Find where the given text appears and provide that cell's center as [X, Y] coordinate. 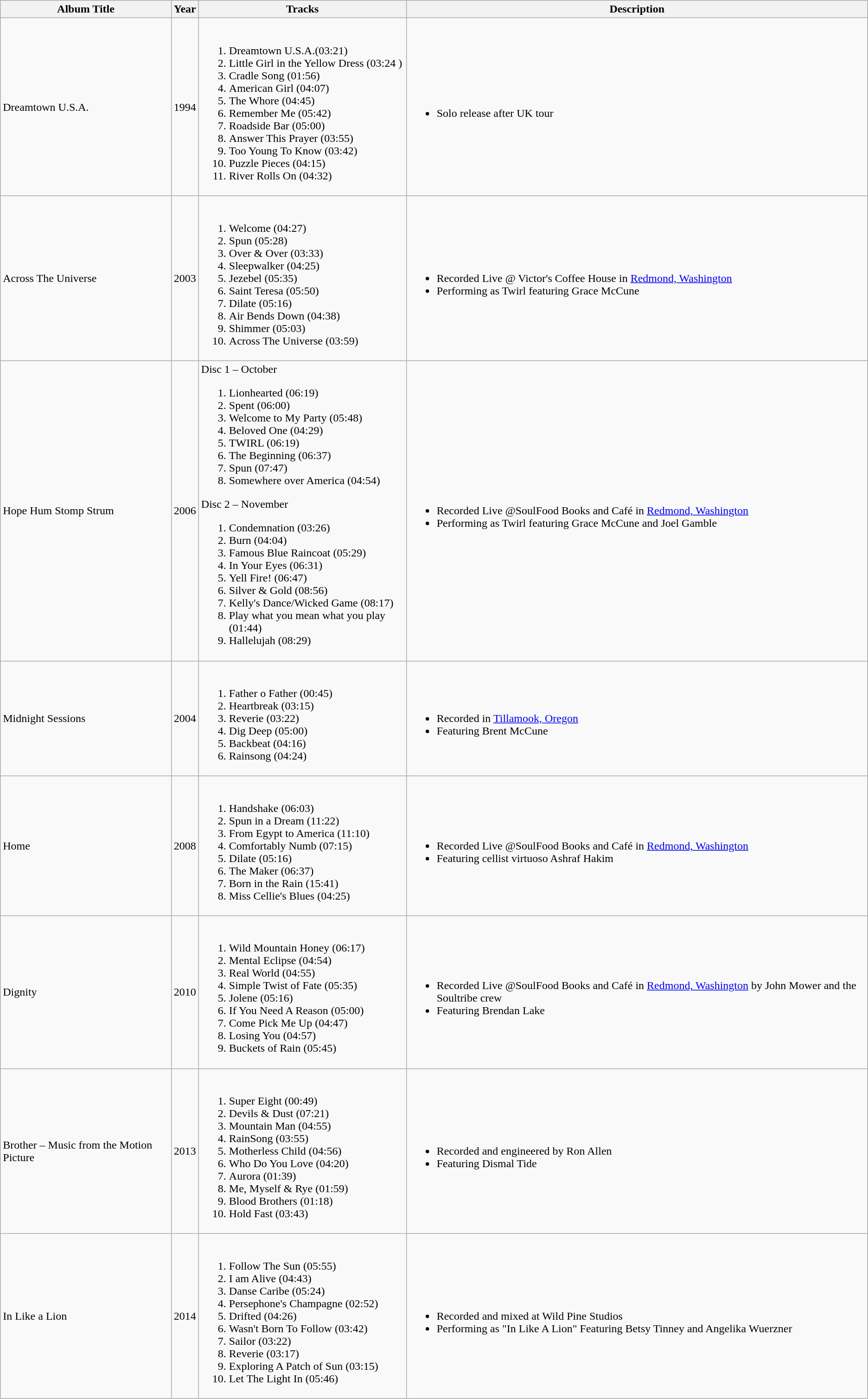
Album Title [86, 9]
Midnight Sessions [86, 718]
2004 [185, 718]
2008 [185, 846]
Hope Hum Stomp Strum [86, 511]
Dreamtown U.S.A. [86, 107]
Recorded and mixed at Wild Pine StudiosPerforming as "In Like A Lion" Featuring Betsy Tinney and Angelika Wuerzner [637, 1316]
2013 [185, 1151]
Father o Father (00:45)Heartbreak (03:15)Reverie (03:22)Dig Deep (05:00)Backbeat (04:16)Rainsong (04:24) [302, 718]
Description [637, 9]
Year [185, 9]
Solo release after UK tour [637, 107]
In Like a Lion [86, 1316]
Across The Universe [86, 278]
Dignity [86, 992]
Recorded and engineered by Ron AllenFeaturing Dismal Tide [637, 1151]
Recorded Live @SoulFood Books and Café in Redmond, WashingtonFeaturing cellist virtuoso Ashraf Hakim [637, 846]
Brother – Music from the Motion Picture [86, 1151]
Home [86, 846]
Recorded Live @SoulFood Books and Café in Redmond, WashingtonPerforming as Twirl featuring Grace McCune and Joel Gamble [637, 511]
Recorded Live @SoulFood Books and Café in Redmond, Washington by John Mower and the Soultribe crewFeaturing Brendan Lake [637, 992]
Recorded in Tillamook, OregonFeaturing Brent McCune [637, 718]
2010 [185, 992]
2003 [185, 278]
2014 [185, 1316]
Tracks [302, 9]
1994 [185, 107]
Recorded Live @ Victor's Coffee House in Redmond, WashingtonPerforming as Twirl featuring Grace McCune [637, 278]
2006 [185, 511]
